Return the (X, Y) coordinate for the center point of the cell that contains the specified text.  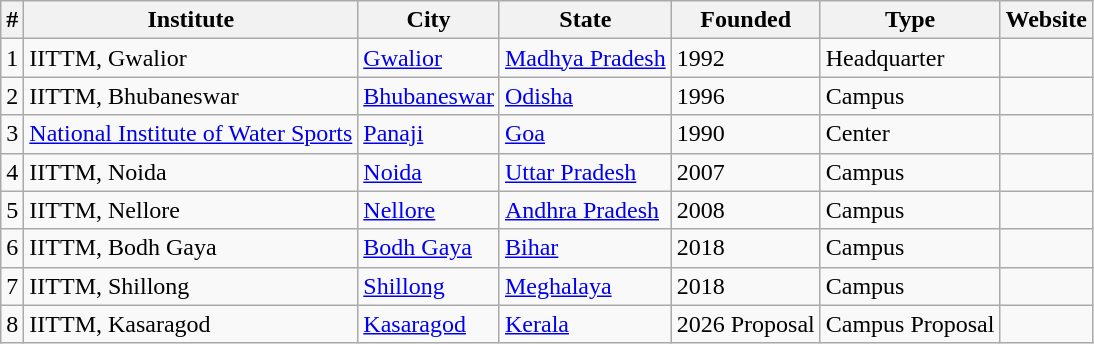
1996 (746, 96)
IITTM, Nellore (191, 210)
Bodh Gaya (429, 248)
5 (12, 210)
City (429, 20)
Nellore (429, 210)
Center (910, 134)
4 (12, 172)
# (12, 20)
IITTM, Bodh Gaya (191, 248)
1 (12, 58)
Bhubaneswar (429, 96)
IITTM, Shillong (191, 286)
Founded (746, 20)
2008 (746, 210)
IITTM, Kasaragod (191, 324)
IITTM, Noida (191, 172)
2007 (746, 172)
Headquarter (910, 58)
State (585, 20)
Goa (585, 134)
2026 Proposal (746, 324)
6 (12, 248)
7 (12, 286)
3 (12, 134)
Kerala (585, 324)
Shillong (429, 286)
Noida (429, 172)
2 (12, 96)
IITTM, Gwalior (191, 58)
Institute (191, 20)
Type (910, 20)
Odisha (585, 96)
Bihar (585, 248)
National Institute of Water Sports (191, 134)
Meghalaya (585, 286)
1990 (746, 134)
IITTM, Bhubaneswar (191, 96)
Andhra Pradesh (585, 210)
Madhya Pradesh (585, 58)
Website (1046, 20)
Kasaragod (429, 324)
Gwalior (429, 58)
1992 (746, 58)
Campus Proposal (910, 324)
Panaji (429, 134)
Uttar Pradesh (585, 172)
8 (12, 324)
